Return the [x, y] coordinate for the center point of the cell that contains the specified text.  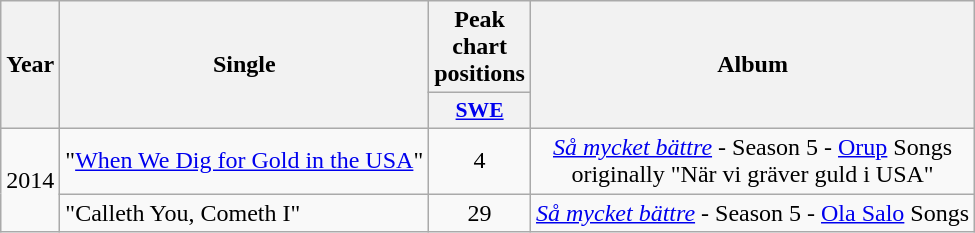
"When We Dig for Gold in the USA" [244, 160]
"Calleth You, Cometh I" [244, 213]
29 [480, 213]
Så mycket bättre - Season 5 - Orup Songs originally "När vi gräver guld i USA" [752, 160]
Så mycket bättre - Season 5 - Ola Salo Songs [752, 213]
Year [30, 65]
Peak chart positions [480, 47]
4 [480, 160]
Album [752, 65]
2014 [30, 180]
SWE [480, 111]
Single [244, 65]
